Search for the cell housing the specified text and yield its (x, y) center coordinate. 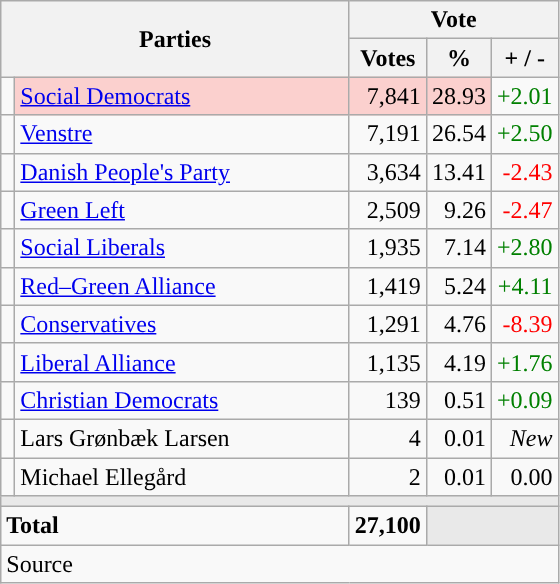
4.19 (458, 362)
Liberal Alliance (182, 362)
0.00 (524, 477)
New (524, 438)
-8.39 (524, 324)
2 (388, 477)
3,634 (388, 172)
Green Left (182, 210)
Venstre (182, 134)
+ / - (524, 58)
Danish People's Party (182, 172)
Conservatives (182, 324)
7.14 (458, 248)
7,841 (388, 96)
Social Democrats (182, 96)
+4.11 (524, 286)
4 (388, 438)
1,935 (388, 248)
9.26 (458, 210)
28.93 (458, 96)
7,191 (388, 134)
+2.80 (524, 248)
Votes (388, 58)
Christian Democrats (182, 400)
139 (388, 400)
Total (176, 526)
Lars Grønbæk Larsen (182, 438)
+2.50 (524, 134)
+1.76 (524, 362)
Source (280, 564)
Michael Ellegård (182, 477)
2,509 (388, 210)
26.54 (458, 134)
5.24 (458, 286)
Social Liberals (182, 248)
+2.01 (524, 96)
-2.47 (524, 210)
Vote (454, 20)
4.76 (458, 324)
0.51 (458, 400)
Parties (176, 39)
1,291 (388, 324)
+0.09 (524, 400)
1,135 (388, 362)
1,419 (388, 286)
% (458, 58)
13.41 (458, 172)
-2.43 (524, 172)
Red–Green Alliance (182, 286)
27,100 (388, 526)
